Return the [x, y] coordinate for the center point of the cell that contains the specified text.  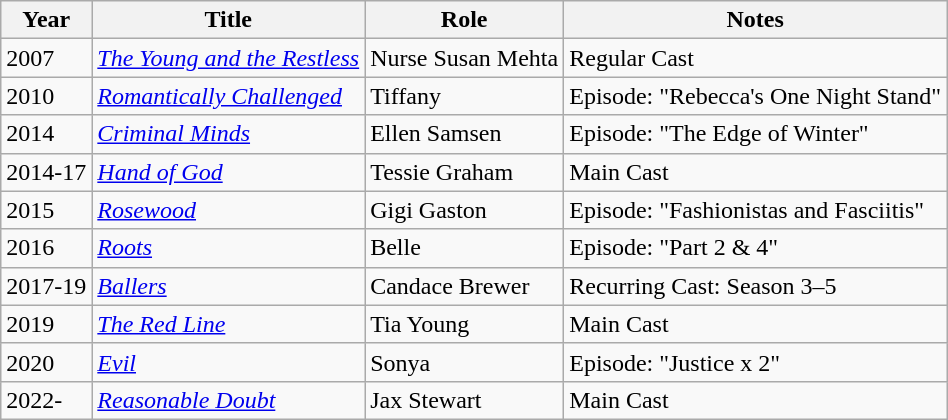
Tia Young [464, 324]
Rosewood [228, 210]
Ballers [228, 286]
Tessie Graham [464, 172]
Belle [464, 248]
2007 [46, 58]
Nurse Susan Mehta [464, 58]
Hand of God [228, 172]
2019 [46, 324]
Tiffany [464, 96]
Role [464, 20]
Jax Stewart [464, 400]
Candace Brewer [464, 286]
Sonya [464, 362]
Reasonable Doubt [228, 400]
2017-19 [46, 286]
Notes [756, 20]
Episode: "Fashionistas and Fasciitis" [756, 210]
2015 [46, 210]
Episode: "Justice x 2" [756, 362]
Episode: "Part 2 & 4" [756, 248]
Episode: "The Edge of Winter" [756, 134]
Regular Cast [756, 58]
Year [46, 20]
2010 [46, 96]
The Young and the Restless [228, 58]
The Red Line [228, 324]
2014-17 [46, 172]
2016 [46, 248]
Episode: "Rebecca's One Night Stand" [756, 96]
Title [228, 20]
2020 [46, 362]
Criminal Minds [228, 134]
Evil [228, 362]
Recurring Cast: Season 3–5 [756, 286]
Roots [228, 248]
Ellen Samsen [464, 134]
2014 [46, 134]
2022- [46, 400]
Gigi Gaston [464, 210]
Romantically Challenged [228, 96]
